Pinpoint the cell where the given text exists, returning its [X, Y] midpoint coordinate. 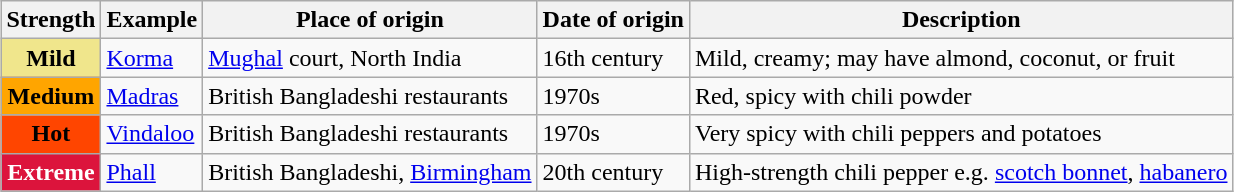
Mild, creamy; may have almond, coconut, or fruit [961, 58]
Korma [152, 58]
Hot [51, 134]
Example [152, 20]
Strength [51, 20]
Red, spicy with chili powder [961, 96]
20th century [613, 172]
High-strength chili pepper e.g. scotch bonnet, habanero [961, 172]
Place of origin [370, 20]
Mild [51, 58]
Description [961, 20]
Very spicy with chili peppers and potatoes [961, 134]
Phall [152, 172]
Mughal court, North India [370, 58]
British Bangladeshi, Birmingham [370, 172]
Date of origin [613, 20]
Madras [152, 96]
16th century [613, 58]
Vindaloo [152, 134]
Extreme [51, 172]
Medium [51, 96]
